Return [X, Y] of the center of cell containing provided text 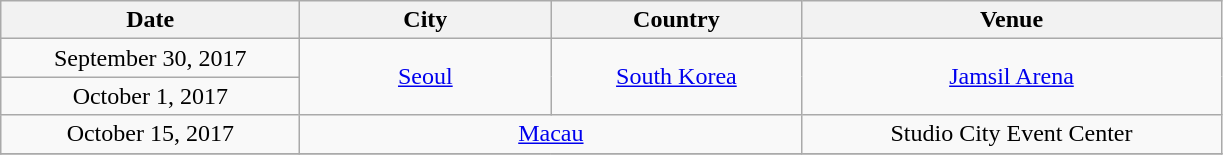
October 1, 2017 [150, 96]
Studio City Event Center [1012, 134]
October 15, 2017 [150, 134]
Macau [551, 134]
September 30, 2017 [150, 58]
Venue [1012, 20]
Country [676, 20]
Seoul [426, 77]
City [426, 20]
Date [150, 20]
Jamsil Arena [1012, 77]
South Korea [676, 77]
